Extract the (x, y) coordinate from the center of the cell holding the provided text.  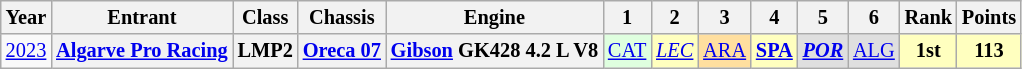
SPA (774, 51)
6 (874, 17)
LEC (674, 51)
4 (774, 17)
1 (627, 17)
POR (823, 51)
Chassis (342, 17)
2023 (26, 51)
ARA (724, 51)
Engine (494, 17)
Class (266, 17)
2 (674, 17)
Entrant (142, 17)
Algarve Pro Racing (142, 51)
ALG (874, 51)
113 (989, 51)
Oreca 07 (342, 51)
3 (724, 17)
Gibson GK428 4.2 L V8 (494, 51)
Rank (928, 17)
1st (928, 51)
Points (989, 17)
LMP2 (266, 51)
CAT (627, 51)
Year (26, 17)
5 (823, 17)
